Pinpoint the cell where the given text exists, returning its [X, Y] midpoint coordinate. 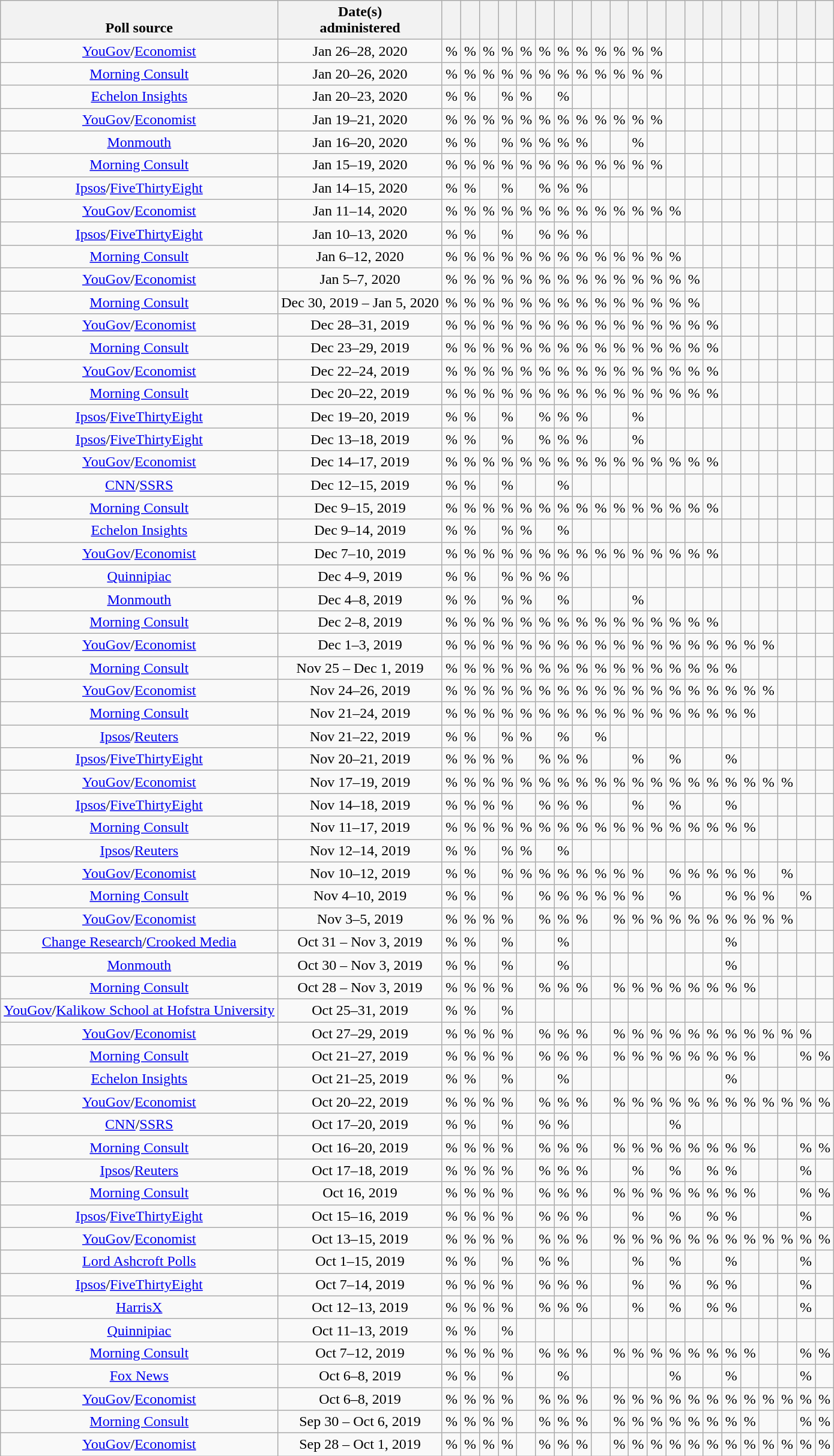
Nov 4–10, 2019 [360, 896]
YouGov/Kalikow School at Hofstra University [139, 1010]
Jan 5–7, 2020 [360, 279]
Nov 20–21, 2019 [360, 759]
Lord Ashcroft Polls [139, 1262]
Sep 30 – Oct 6, 2019 [360, 1422]
Nov 17–19, 2019 [360, 782]
Oct 16, 2019 [360, 1193]
Fox News [139, 1376]
Jan 15–19, 2020 [360, 165]
Oct 15–16, 2019 [360, 1216]
Dec 22–24, 2019 [360, 371]
Jan 14–15, 2020 [360, 188]
Oct 30 – Nov 3, 2019 [360, 964]
Oct 31 – Nov 3, 2019 [360, 942]
Dec 2–8, 2019 [360, 622]
Oct 7–12, 2019 [360, 1353]
Dec 23–29, 2019 [360, 348]
Date(s)administered [360, 20]
Jan 20–26, 2020 [360, 74]
Dec 4–9, 2019 [360, 576]
Oct 13–15, 2019 [360, 1239]
Dec 9–14, 2019 [360, 531]
Dec 4–8, 2019 [360, 599]
Jan 16–20, 2020 [360, 142]
Dec 30, 2019 – Jan 5, 2020 [360, 302]
Nov 11–17, 2019 [360, 828]
Dec 7–10, 2019 [360, 553]
Nov 14–18, 2019 [360, 805]
Oct 17–20, 2019 [360, 1125]
Oct 27–29, 2019 [360, 1033]
Jan 6–12, 2020 [360, 256]
Oct 28 – Nov 3, 2019 [360, 987]
Dec 19–20, 2019 [360, 417]
Poll source [139, 20]
Jan 19–21, 2020 [360, 119]
Nov 21–24, 2019 [360, 714]
Oct 16–20, 2019 [360, 1148]
Oct 11–13, 2019 [360, 1330]
Dec 9–15, 2019 [360, 508]
Dec 1–3, 2019 [360, 645]
Nov 25 – Dec 1, 2019 [360, 668]
Change Research/Crooked Media [139, 942]
Oct 1–15, 2019 [360, 1262]
Oct 20–22, 2019 [360, 1102]
Jan 20–23, 2020 [360, 97]
Oct 25–31, 2019 [360, 1010]
Jan 10–13, 2020 [360, 233]
Dec 12–15, 2019 [360, 485]
Sep 28 – Oct 1, 2019 [360, 1445]
Nov 10–12, 2019 [360, 873]
Nov 21–22, 2019 [360, 736]
Oct 17–18, 2019 [360, 1170]
Dec 13–18, 2019 [360, 439]
Nov 3–5, 2019 [360, 919]
HarrisX [139, 1307]
Jan 26–28, 2020 [360, 51]
Nov 12–14, 2019 [360, 850]
Oct 7–14, 2019 [360, 1284]
Nov 24–26, 2019 [360, 691]
Oct 12–13, 2019 [360, 1307]
Oct 21–27, 2019 [360, 1056]
Dec 20–22, 2019 [360, 394]
Dec 28–31, 2019 [360, 325]
Dec 14–17, 2019 [360, 462]
Jan 11–14, 2020 [360, 211]
Oct 21–25, 2019 [360, 1079]
